Determine the (X, Y) coordinate at the center of the cell enclosing the given text.  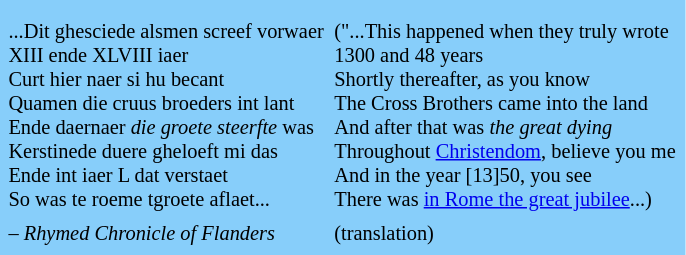
– Rhymed Chronicle of Flanders (166, 234)
(translation) (506, 234)
